From the cell containing the given text, extract its center point as (x, y) coordinate. 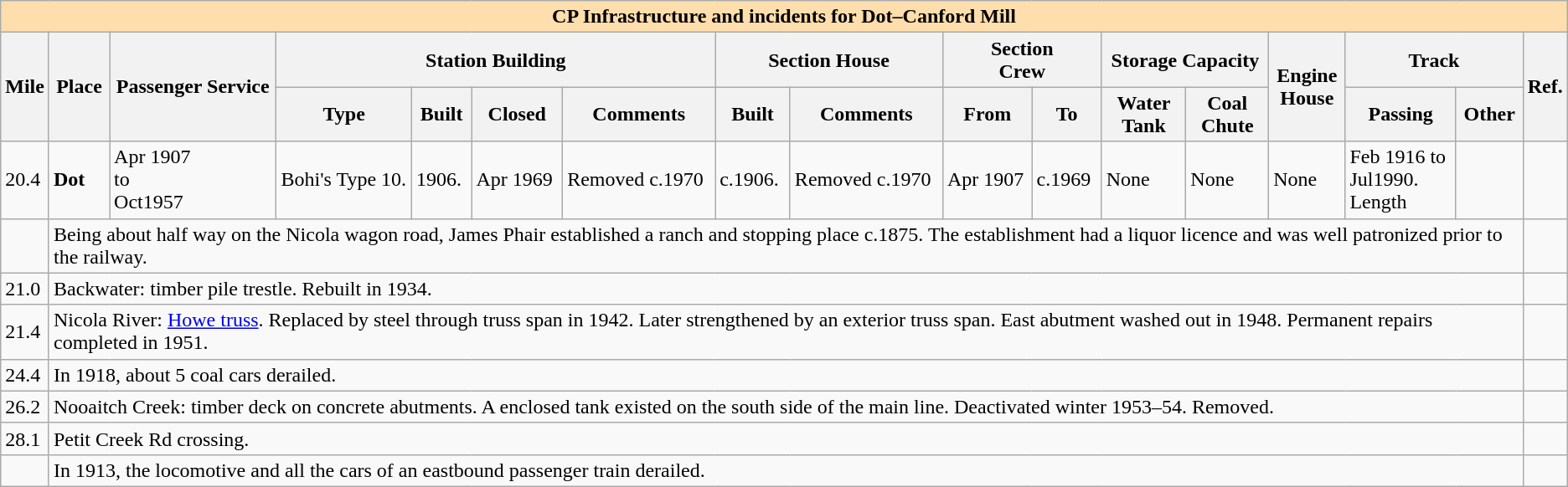
Nooaitch Creek: timber deck on concrete abutments. A enclosed tank existed on the south side of the main line. Deactivated winter 1953–54. Removed. (786, 407)
EngineHouse (1307, 87)
Apr 1907to Oct1957 (193, 180)
Dot (79, 180)
In 1918, about 5 coal cars derailed. (786, 375)
1906. (441, 180)
WaterTank (1144, 114)
Passenger Service (193, 87)
Bohi's Type 10. (344, 180)
Closed (518, 114)
Storage Capacity (1185, 60)
20.4 (25, 180)
26.2 (25, 407)
Backwater: timber pile trestle. Rebuilt in 1934. (786, 289)
Mile (25, 87)
SectionCrew (1022, 60)
Track (1434, 60)
Type (344, 114)
28.1 (25, 438)
Feb 1916 toJul1990.Length (1400, 180)
Ref. (1545, 87)
Apr 1969 (518, 180)
Other (1489, 114)
21.4 (25, 331)
24.4 (25, 375)
Station Building (496, 60)
To (1067, 114)
c.1906. (753, 180)
Place (79, 87)
21.0 (25, 289)
Passing (1400, 114)
CoalChute (1228, 114)
From (987, 114)
Section House (829, 60)
In 1913, the locomotive and all the cars of an eastbound passenger train derailed. (786, 470)
Apr 1907 (987, 180)
Petit Creek Rd crossing. (786, 438)
CP Infrastructure and incidents for Dot–Canford Mill (784, 17)
c.1969 (1067, 180)
